Locate the cell with the specified text and output its [x, y] center coordinate. 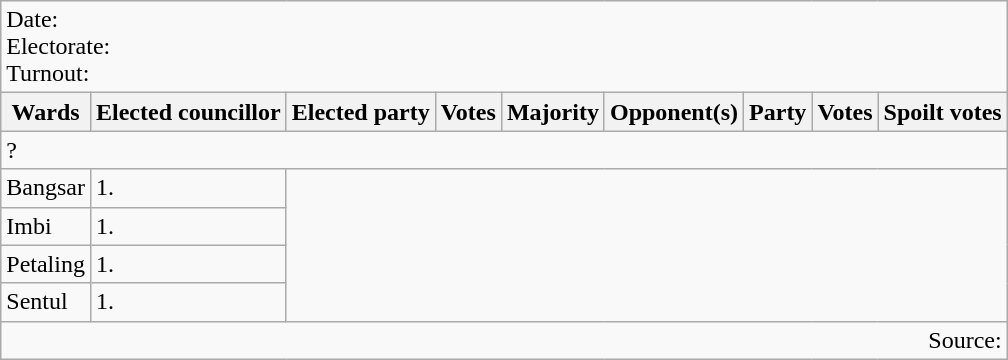
Sentul [46, 302]
Opponent(s) [674, 112]
Bangsar [46, 188]
Imbi [46, 226]
Source: [504, 340]
Elected party [360, 112]
Majority [552, 112]
Wards [46, 112]
Elected councillor [188, 112]
? [504, 150]
Date: Electorate: Turnout: [504, 47]
Spoilt votes [942, 112]
Petaling [46, 264]
Party [778, 112]
